Determine the [X, Y] coordinate at the center of the cell enclosing the given text.  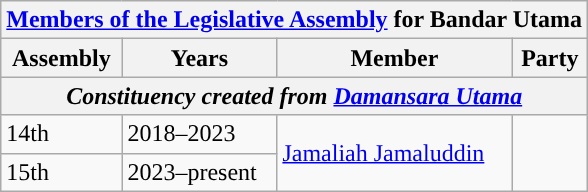
2023–present [200, 172]
14th [62, 134]
Members of the Legislative Assembly for Bandar Utama [294, 20]
Years [200, 58]
2018–2023 [200, 134]
Member [394, 58]
Assembly [62, 58]
Jamaliah Jamaluddin [394, 153]
Constituency created from Damansara Utama [294, 96]
15th [62, 172]
Party [550, 58]
